From the cell containing the given text, extract its center point as [X, Y] coordinate. 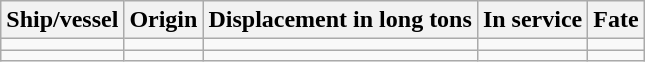
Displacement in long tons [340, 20]
Origin [164, 20]
In service [532, 20]
Fate [616, 20]
Ship/vessel [62, 20]
